Identify which cell holds the provided text, then report its [x, y] central coordinate. 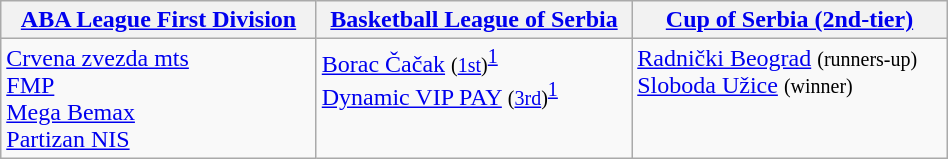
Basketball League of Serbia [474, 20]
Crvena zvezda mtsFMPMega BemaxPartizan NIS [158, 98]
Borac Čačak (1st)1Dynamic VIP PAY (3rd)1 [474, 98]
ABA League First Division [158, 20]
Cup of Serbia (2nd-tier) [790, 20]
Radnički Beograd (runners-up)Sloboda Užice (winner) [790, 98]
